Output the (x, y) coordinate of the center of the cell containing the given text.  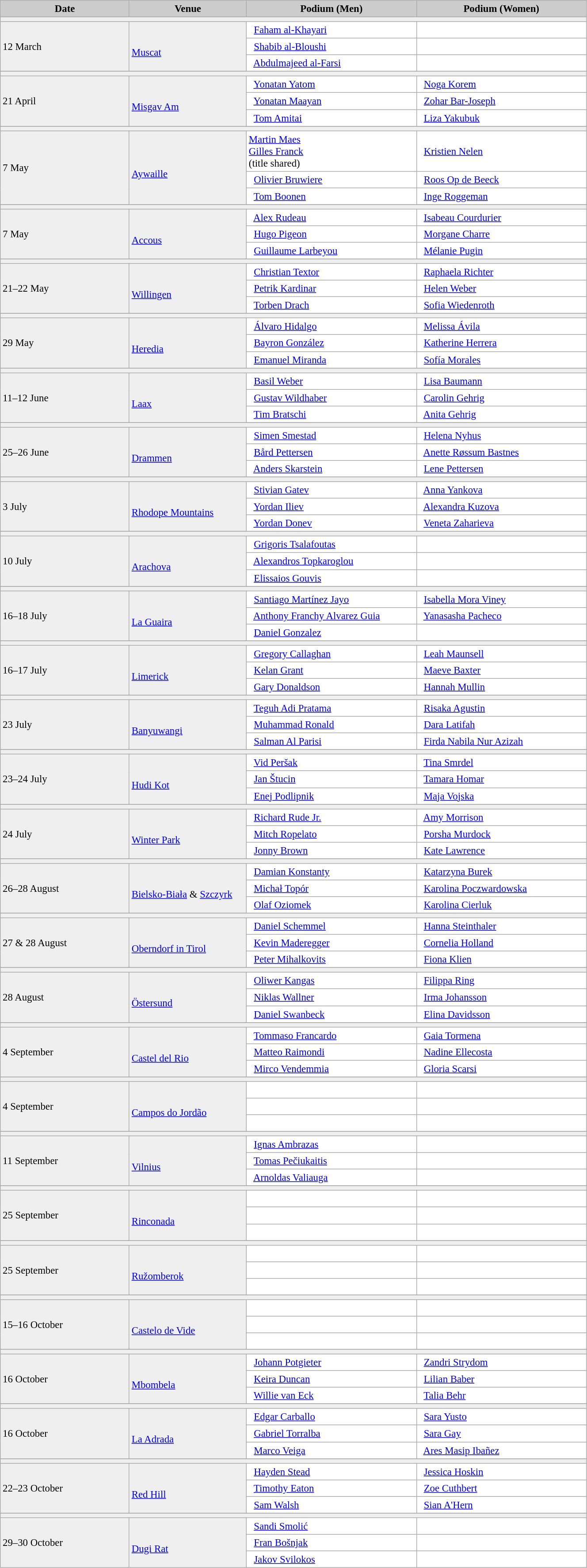
Kristien Nelen (501, 151)
Raphaela Richter (501, 272)
Santiago Martínez Jayo (332, 599)
12 March (65, 47)
Ares Masip Ibañez (501, 1450)
Tomas Pečiukaitis (332, 1161)
Mitch Ropelato (332, 834)
Sofía Morales (501, 360)
Podium (Women) (501, 9)
Risaka Agustin (501, 708)
Yordan Iliev (332, 507)
Oliwer Kangas (332, 981)
Fiona Klien (501, 959)
Venue (187, 9)
Maeve Baxter (501, 670)
15–16 October (65, 1325)
Gregory Callaghan (332, 654)
Aywaille (187, 168)
Podium (Men) (332, 9)
Red Hill (187, 1488)
Inge Roggeman (501, 196)
Zoe Cuthbert (501, 1488)
25–26 June (65, 453)
Hanna Steinthaler (501, 926)
Elissaios Gouvis (332, 578)
Jan Štucin (332, 780)
Accous (187, 234)
Sian A'Hern (501, 1505)
Muhammad Ronald (332, 725)
Alexandra Kuzova (501, 507)
Banyuwangi (187, 725)
Nadine Ellecosta (501, 1052)
Daniel Schemmel (332, 926)
Talia Behr (501, 1396)
Dara Latifah (501, 725)
Winter Park (187, 833)
Yanasasha Pacheco (501, 616)
Tom Boonen (332, 196)
Fran Bošnjak (332, 1543)
Faham al-Khayari (332, 30)
Tim Bratschi (332, 415)
Östersund (187, 997)
24 July (65, 833)
Karolina Cierluk (501, 905)
Elina Davidsson (501, 1014)
Firda Nabila Nur Azizah (501, 742)
Niklas Wallner (332, 997)
Vilnius (187, 1161)
Christian Textor (332, 272)
La Adrada (187, 1434)
Marco Veiga (332, 1450)
Yonatan Yatom (332, 84)
Sandi Smolić (332, 1526)
Castel del Rio (187, 1052)
Sara Gay (501, 1434)
Álvaro Hidalgo (332, 327)
Bielsko-Biała & Szczyrk (187, 888)
10 July (65, 561)
Grigoris Tsalafoutas (332, 545)
Helen Weber (501, 289)
Vid Peršak (332, 763)
Isabeau Courdurier (501, 217)
Sara Yusto (501, 1417)
Lene Pettersen (501, 469)
Peter Mihalkovits (332, 959)
Mélanie Pugin (501, 251)
Amy Morrison (501, 817)
Irma Johansson (501, 997)
Castelo de Vide (187, 1325)
Emanuel Miranda (332, 360)
Rinconada (187, 1215)
Veneta Zaharieva (501, 523)
23 July (65, 725)
27 & 28 August (65, 943)
22–23 October (65, 1488)
Misgav Am (187, 101)
Leah Maunsell (501, 654)
Isabella Mora Viney (501, 599)
Basil Weber (332, 381)
Filippa Ring (501, 981)
Arnoldas Valiauga (332, 1178)
Daniel Gonzalez (332, 632)
Ignas Ambrazas (332, 1145)
11 September (65, 1161)
Bård Pettersen (332, 452)
Hugo Pigeon (332, 234)
Enej Podlipnik (332, 796)
Drammen (187, 453)
Richard Rude Jr. (332, 817)
Noga Korem (501, 84)
Anna Yankova (501, 490)
Michał Topór (332, 888)
Jonny Brown (332, 851)
Maja Vojska (501, 796)
Anette Røssum Bastnes (501, 452)
Hayden Stead (332, 1472)
Lisa Baumann (501, 381)
29–30 October (65, 1542)
11–12 June (65, 398)
Kate Lawrence (501, 851)
Tommaso Francardo (332, 1035)
Anthony Franchy Alvarez Guia (332, 616)
Ružomberok (187, 1270)
Campos do Jordão (187, 1107)
Kelan Grant (332, 670)
Zohar Bar-Joseph (501, 101)
Katherine Herrera (501, 343)
Olaf Oziomek (332, 905)
Teguh Adi Pratama (332, 708)
Oberndorf in Tirol (187, 943)
Jessica Hoskin (501, 1472)
26–28 August (65, 888)
Willie van Eck (332, 1396)
Edgar Carballo (332, 1417)
Gloria Scarsi (501, 1069)
Abdulmajeed al-Farsi (332, 63)
Shabib al-Bloushi (332, 47)
Roos Op de Beeck (501, 179)
Timothy Eaton (332, 1488)
Muscat (187, 47)
Johann Potgieter (332, 1362)
Damian Konstanty (332, 872)
Alex Rudeau (332, 217)
Heredia (187, 343)
Gustav Wildhaber (332, 398)
21 April (65, 101)
Alexandros Topkaroglou (332, 561)
23–24 July (65, 780)
Salman Al Parisi (332, 742)
Laax (187, 398)
Torben Drach (332, 305)
Guillaume Larbeyou (332, 251)
Sam Walsh (332, 1505)
Melissa Ávila (501, 327)
Katarzyna Burek (501, 872)
Karolina Poczwardowska (501, 888)
Yordan Donev (332, 523)
Jakov Svilokos (332, 1559)
Limerick (187, 670)
29 May (65, 343)
Carolin Gehrig (501, 398)
Hudi Kot (187, 780)
Morgane Charre (501, 234)
Tom Amitai (332, 118)
Lilian Baber (501, 1379)
16–18 July (65, 616)
Daniel Swanbeck (332, 1014)
Tamara Homar (501, 780)
Matteo Raimondi (332, 1052)
Porsha Murdock (501, 834)
Gabriel Torralba (332, 1434)
Mbombela (187, 1379)
La Guaira (187, 616)
21–22 May (65, 289)
Petrik Kardinar (332, 289)
Olivier Bruwiere (332, 179)
Mirco Vendemmia (332, 1069)
Tina Smrdel (501, 763)
Hannah Mullin (501, 687)
Stivian Gatev (332, 490)
Martin Maes Gilles Franck (title shared) (332, 151)
Gary Donaldson (332, 687)
16–17 July (65, 670)
Zandri Strydom (501, 1362)
Rhodope Mountains (187, 506)
Liza Yakubuk (501, 118)
Bayron González (332, 343)
Cornelia Holland (501, 943)
Arachova (187, 561)
Sofia Wiedenroth (501, 305)
28 August (65, 997)
Yonatan Maayan (332, 101)
Simen Smestad (332, 436)
3 July (65, 506)
Dugi Rat (187, 1542)
Date (65, 9)
Helena Nyhus (501, 436)
Willingen (187, 289)
Anders Skarstein (332, 469)
Anita Gehrig (501, 415)
Kevin Maderegger (332, 943)
Keira Duncan (332, 1379)
Gaia Tormena (501, 1035)
